Output the [x, y] coordinate of the center of the cell containing the given text.  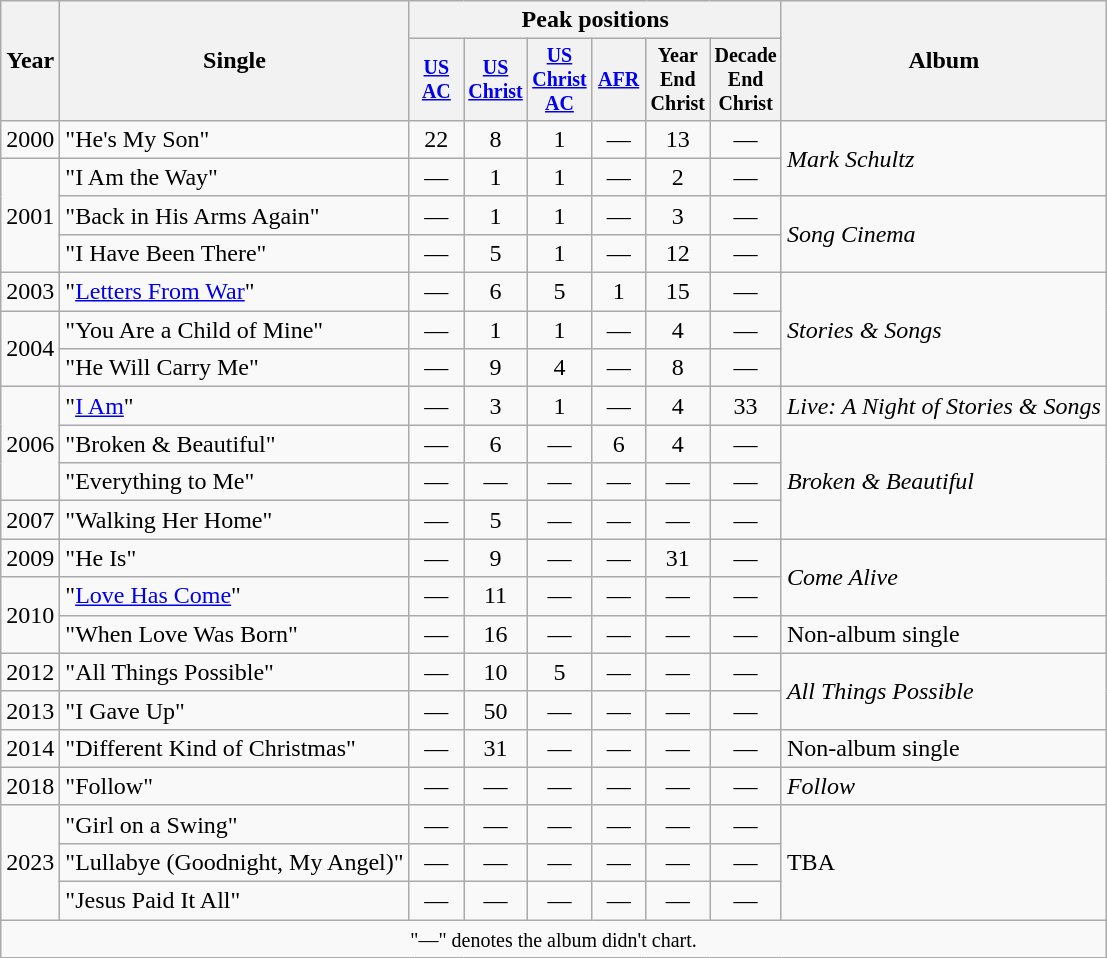
2003 [30, 292]
33 [746, 406]
Come Alive [944, 577]
"I Have Been There" [234, 253]
"I Gave Up" [234, 710]
12 [678, 253]
"Broken & Beautiful" [234, 444]
"He's My Son" [234, 139]
"—" denotes the album didn't chart. [554, 939]
Peak positions [595, 20]
"Back in His Arms Again" [234, 215]
2001 [30, 215]
2009 [30, 558]
2012 [30, 672]
"I Am the Way" [234, 177]
16 [496, 634]
"Lullabye (Goodnight, My Angel)" [234, 862]
AFR [618, 80]
13 [678, 139]
"You Are a Child of Mine" [234, 330]
"He Will Carry Me" [234, 368]
Single [234, 61]
Song Cinema [944, 234]
"Letters From War" [234, 292]
"Everything to Me" [234, 482]
Stories & Songs [944, 330]
"Love Has Come" [234, 596]
"Follow" [234, 786]
"Girl on a Swing" [234, 824]
TBA [944, 862]
2004 [30, 349]
10 [496, 672]
2023 [30, 862]
"Jesus Paid It All" [234, 901]
USChrist [496, 80]
11 [496, 596]
"When Love Was Born" [234, 634]
22 [436, 139]
DecadeEndChrist [746, 80]
50 [496, 710]
2007 [30, 520]
2014 [30, 748]
Follow [944, 786]
Year [30, 61]
Mark Schultz [944, 158]
"I Am" [234, 406]
15 [678, 292]
2010 [30, 615]
"All Things Possible" [234, 672]
YearEndChrist [678, 80]
"He Is" [234, 558]
2000 [30, 139]
Live: A Night of Stories & Songs [944, 406]
2006 [30, 444]
Broken & Beautiful [944, 482]
USChrist AC [559, 80]
2018 [30, 786]
USAC [436, 80]
2 [678, 177]
All Things Possible [944, 691]
"Walking Her Home" [234, 520]
2013 [30, 710]
"Different Kind of Christmas" [234, 748]
Album [944, 61]
